Locate the cell with the specified text and output its (x, y) center coordinate. 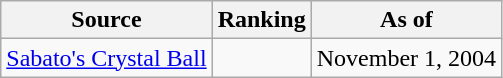
Ranking (262, 20)
As of (406, 20)
Sabato's Crystal Ball (106, 58)
Source (106, 20)
November 1, 2004 (406, 58)
